Capture the cell that displays the provided text and extract its (X, Y) central coordinate. 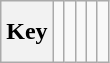
Key (27, 32)
